Capture the cell that displays the provided text and extract its [x, y] central coordinate. 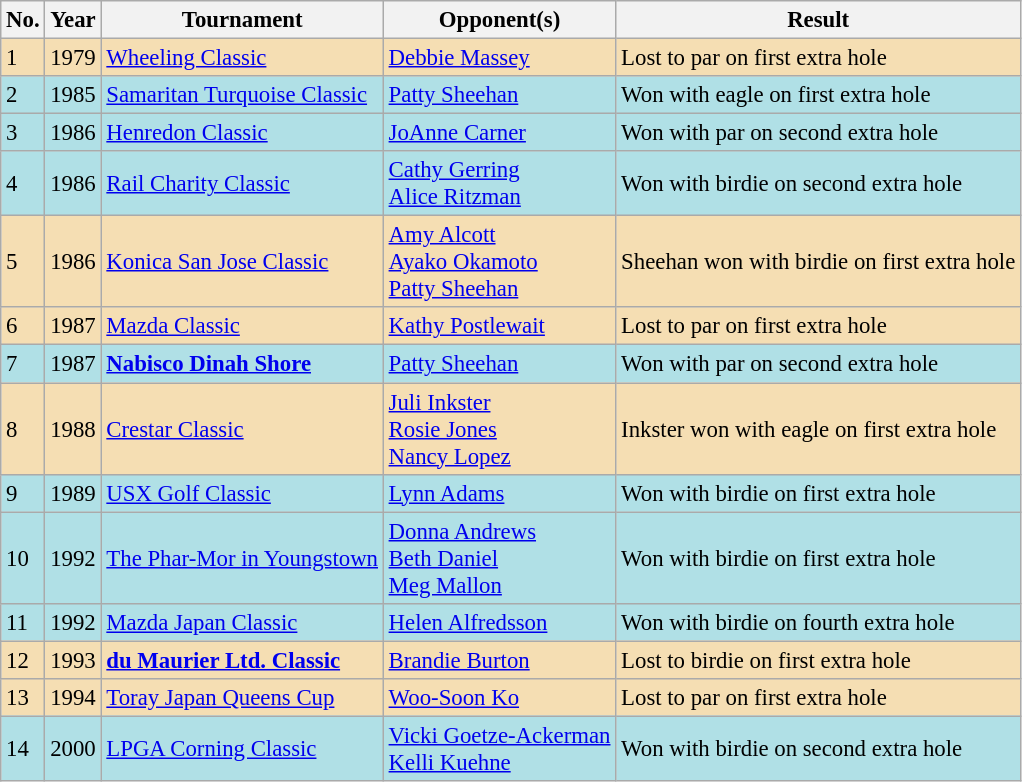
2000 [73, 748]
1985 [73, 95]
Brandie Burton [499, 660]
Result [818, 20]
Debbie Massey [499, 58]
Won with birdie on fourth extra hole [818, 622]
Vicki Goetze-Ackerman Kelli Kuehne [499, 748]
Won with eagle on first extra hole [818, 95]
1988 [73, 429]
Samaritan Turquoise Classic [242, 95]
6 [23, 327]
1 [23, 58]
1989 [73, 493]
JoAnne Carner [499, 133]
Juli Inkster Rosie Jones Nancy Lopez [499, 429]
11 [23, 622]
14 [23, 748]
Helen Alfredsson [499, 622]
Mazda Classic [242, 327]
Toray Japan Queens Cup [242, 698]
2 [23, 95]
Tournament [242, 20]
Crestar Classic [242, 429]
1994 [73, 698]
8 [23, 429]
Cathy Gerring Alice Ritzman [499, 184]
9 [23, 493]
Amy Alcott Ayako Okamoto Patty Sheehan [499, 262]
No. [23, 20]
Woo-Soon Ko [499, 698]
4 [23, 184]
The Phar-Mor in Youngstown [242, 558]
Sheehan won with birdie on first extra hole [818, 262]
Mazda Japan Classic [242, 622]
Lynn Adams [499, 493]
Nabisco Dinah Shore [242, 364]
1979 [73, 58]
Konica San Jose Classic [242, 262]
USX Golf Classic [242, 493]
1993 [73, 660]
10 [23, 558]
Donna Andrews Beth Daniel Meg Mallon [499, 558]
5 [23, 262]
Rail Charity Classic [242, 184]
Wheeling Classic [242, 58]
Kathy Postlewait [499, 327]
du Maurier Ltd. Classic [242, 660]
Year [73, 20]
LPGA Corning Classic [242, 748]
Lost to birdie on first extra hole [818, 660]
Inkster won with eagle on first extra hole [818, 429]
Opponent(s) [499, 20]
13 [23, 698]
3 [23, 133]
12 [23, 660]
7 [23, 364]
Henredon Classic [242, 133]
